Output the (x, y) coordinate of the center of the cell containing the given text.  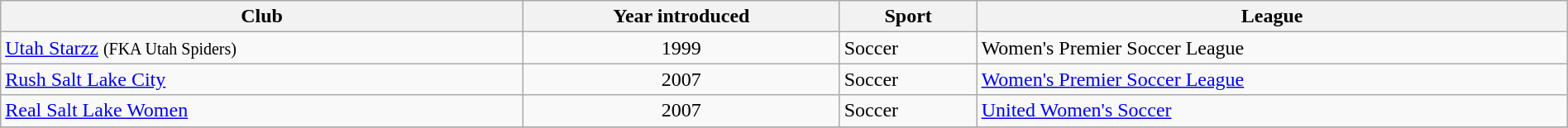
Sport (908, 17)
United Women's Soccer (1272, 111)
League (1272, 17)
Club (262, 17)
Utah Starzz (FKA Utah Spiders) (262, 48)
1999 (681, 48)
Rush Salt Lake City (262, 79)
Year introduced (681, 17)
Real Salt Lake Women (262, 111)
